Locate the cell with the specified text and output its [X, Y] center coordinate. 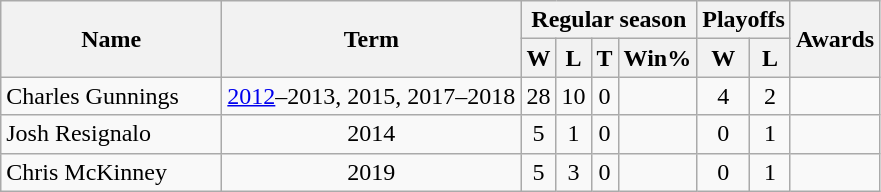
T [604, 58]
Chris McKinney [112, 172]
Win% [658, 58]
Regular season [609, 20]
Awards [834, 39]
2019 [372, 172]
10 [574, 96]
Josh Resignalo [112, 134]
Playoffs [744, 20]
2014 [372, 134]
28 [538, 96]
Name [112, 39]
2 [770, 96]
3 [574, 172]
Term [372, 39]
4 [724, 96]
Charles Gunnings [112, 96]
2012–2013, 2015, 2017–2018 [372, 96]
